Identify which cell holds the provided text, then report its [X, Y] central coordinate. 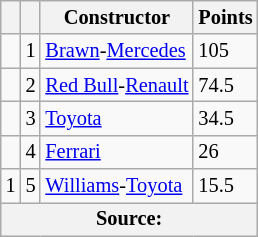
Points [225, 17]
15.5 [225, 186]
3 [31, 118]
105 [225, 51]
Williams-Toyota [116, 186]
74.5 [225, 85]
34.5 [225, 118]
Brawn-Mercedes [116, 51]
5 [31, 186]
2 [31, 85]
26 [225, 152]
Red Bull-Renault [116, 85]
Source: [130, 219]
4 [31, 152]
Ferrari [116, 152]
Constructor [116, 17]
Toyota [116, 118]
